Pinpoint the cell where the given text exists, returning its (X, Y) midpoint coordinate. 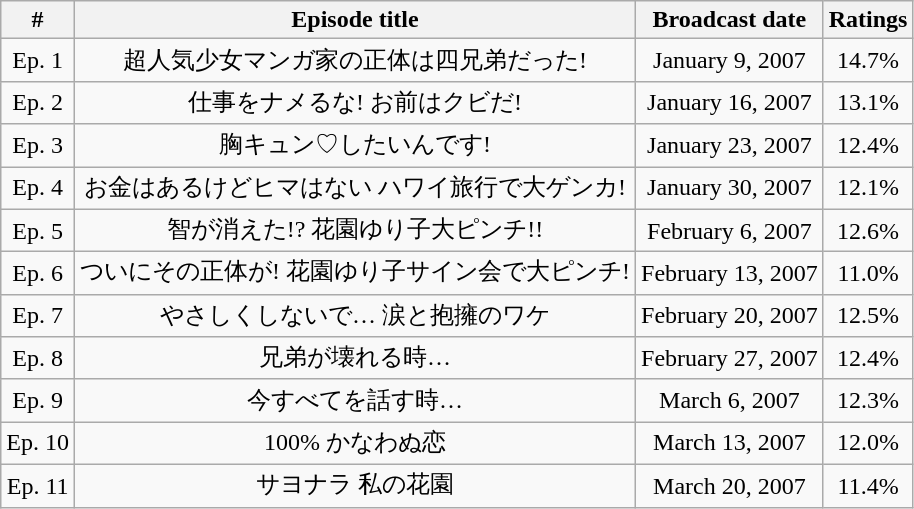
やさしくしないで… 涙と抱擁のワケ (354, 316)
Ep. 1 (38, 60)
超人気少女マンガ家の正体は四兄弟だった! (354, 60)
Ep. 7 (38, 316)
Ep. 6 (38, 274)
胸キュン♡したいんです! (354, 146)
March 20, 2007 (730, 486)
Ep. 8 (38, 358)
12.1% (868, 188)
智が消えた!? 花園ゆり子大ピンチ!! (354, 230)
February 27, 2007 (730, 358)
Ep. 3 (38, 146)
Episode title (354, 20)
11.4% (868, 486)
12.0% (868, 444)
ついにその正体が! 花園ゆり子サイン会で大ピンチ! (354, 274)
January 9, 2007 (730, 60)
Ep. 10 (38, 444)
12.6% (868, 230)
March 6, 2007 (730, 400)
February 20, 2007 (730, 316)
March 13, 2007 (730, 444)
Ep. 5 (38, 230)
13.1% (868, 102)
February 6, 2007 (730, 230)
100% かなわぬ恋 (354, 444)
12.5% (868, 316)
12.3% (868, 400)
11.0% (868, 274)
January 30, 2007 (730, 188)
February 13, 2007 (730, 274)
Ep. 11 (38, 486)
Ratings (868, 20)
今すべてを話す時… (354, 400)
# (38, 20)
Ep. 4 (38, 188)
Broadcast date (730, 20)
お金はあるけどヒマはない ハワイ旅行で大ゲンカ! (354, 188)
Ep. 2 (38, 102)
兄弟が壊れる時… (354, 358)
January 23, 2007 (730, 146)
仕事をナメるな! お前はクビだ! (354, 102)
サヨナラ 私の花園 (354, 486)
Ep. 9 (38, 400)
January 16, 2007 (730, 102)
14.7% (868, 60)
